Scan for the cell matching the given text and deliver its [X, Y] coordinate at center. 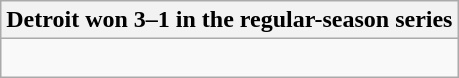
Detroit won 3–1 in the regular-season series [230, 20]
